Pinpoint the cell where the given text exists, returning its [x, y] midpoint coordinate. 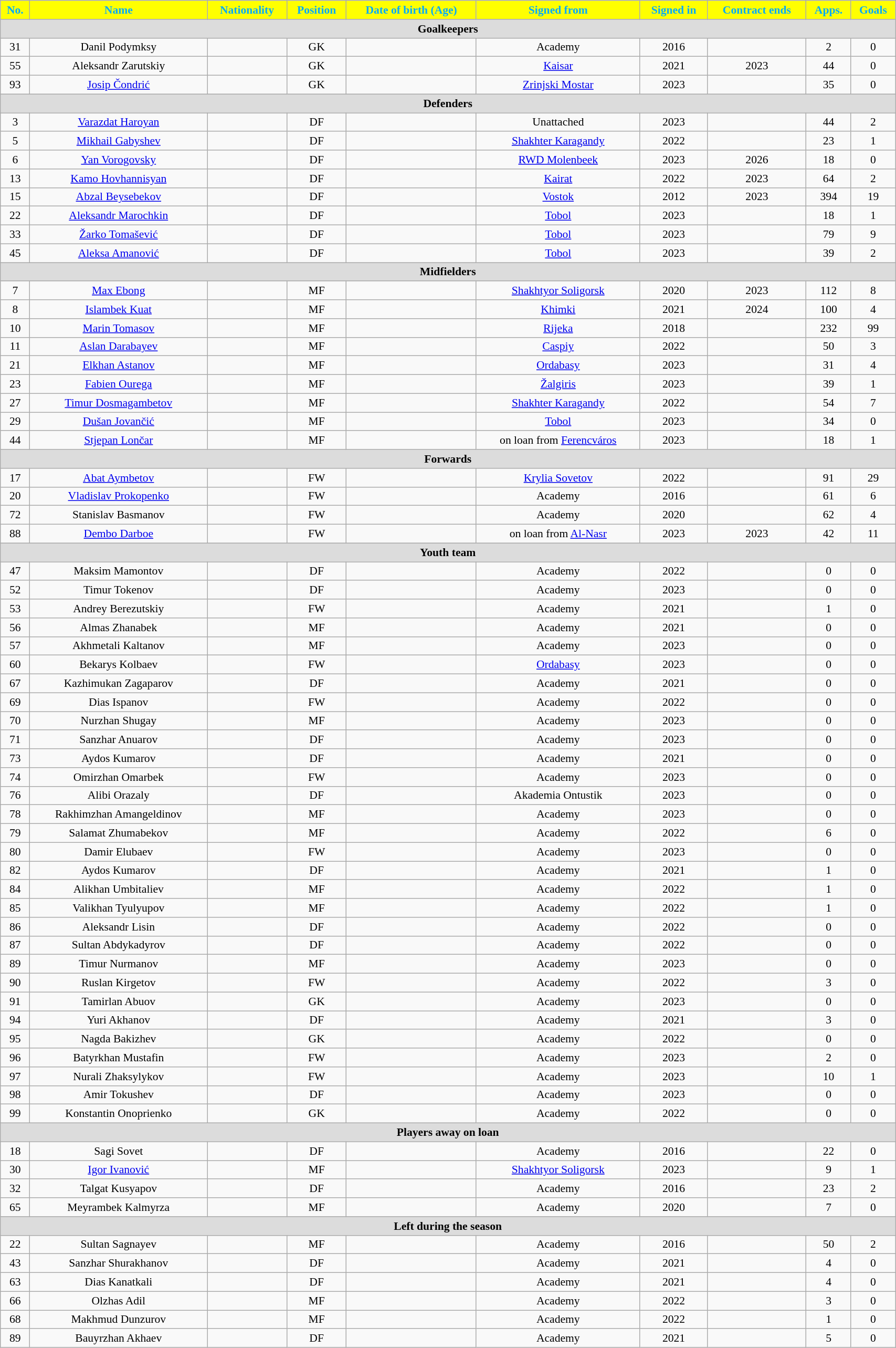
Aleksandr Lisin [119, 927]
on loan from Ferencváros [558, 441]
RWD Molenbeek [558, 160]
95 [15, 1039]
15 [15, 197]
82 [15, 871]
47 [15, 571]
61 [828, 496]
Akademia Ontustik [558, 796]
Ruslan Kirgetov [119, 983]
Position [317, 10]
Kairat [558, 179]
100 [828, 309]
84 [15, 890]
Sultan Abdykadyrov [119, 945]
Left during the season [448, 1226]
Bekarys Kolbaev [119, 665]
Sanzhar Shurakhanov [119, 1263]
No. [15, 10]
30 [15, 1170]
Kazhimukan Zagaparov [119, 684]
54 [828, 403]
Žalgiris [558, 384]
94 [15, 1020]
Tamirlan Abuov [119, 1001]
Aleksa Amanović [119, 253]
Vladislav Prokopenko [119, 496]
Dembo Darboe [119, 534]
Players away on loan [448, 1133]
93 [15, 85]
Khimki [558, 309]
20 [15, 496]
Žarko Tomašević [119, 235]
Aleksandr Marochkin [119, 216]
Batyrkhan Mustafin [119, 1058]
Andrey Berezutskiy [119, 609]
19 [873, 197]
Nationality [247, 10]
17 [15, 478]
Timur Dosmagambetov [119, 403]
27 [15, 403]
Yan Vorogovsky [119, 160]
66 [15, 1301]
53 [15, 609]
62 [828, 515]
Maksim Mamontov [119, 571]
80 [15, 852]
Islambek Kuat [119, 309]
55 [15, 66]
Yuri Akhanov [119, 1020]
Almas Zhanabek [119, 628]
Vostok [558, 197]
90 [15, 983]
Igor Ivanović [119, 1170]
on loan from Al-Nasr [558, 534]
85 [15, 908]
Kaisar [558, 66]
Stanislav Basmanov [119, 515]
Sultan Sagnayev [119, 1245]
Unattached [558, 122]
33 [15, 235]
Salamat Zhumabekov [119, 833]
Alikhan Umbitaliev [119, 890]
Dias Kanatkali [119, 1282]
Varazdat Haroyan [119, 122]
Nagda Bakizhev [119, 1039]
71 [15, 740]
45 [15, 253]
68 [15, 1320]
32 [15, 1189]
Youth team [448, 552]
Elkhan Astanov [119, 365]
52 [15, 590]
Timur Tokenov [119, 590]
Dias Ispanov [119, 702]
Date of birth (Age) [412, 10]
57 [15, 646]
2018 [674, 328]
Contract ends [757, 10]
Sagi Sovet [119, 1151]
Mikhail Gabyshev [119, 141]
70 [15, 721]
Nurzhan Shugay [119, 721]
78 [15, 814]
35 [828, 85]
Rakhimzhan Amangeldinov [119, 814]
2012 [674, 197]
Akhmetali Kaltanov [119, 646]
2024 [757, 309]
232 [828, 328]
Marin Tomasov [119, 328]
Sanzhar Anuarov [119, 740]
2026 [757, 160]
394 [828, 197]
42 [828, 534]
86 [15, 927]
Nurali Zhaksylykov [119, 1077]
Bauyrzhan Akhaev [119, 1339]
112 [828, 291]
Forwards [448, 459]
Aslan Darabayev [119, 347]
Zrinjski Mostar [558, 85]
Kamo Hovhannisyan [119, 179]
74 [15, 777]
72 [15, 515]
Dušan Jovančić [119, 422]
Defenders [448, 103]
Alibi Orazaly [119, 796]
Krylia Sovetov [558, 478]
Timur Nurmanov [119, 964]
Makhmud Dunzurov [119, 1320]
88 [15, 534]
13 [15, 179]
Signed in [674, 10]
Valikhan Tyulyupov [119, 908]
Aleksandr Zarutskiy [119, 66]
Signed from [558, 10]
76 [15, 796]
Midfielders [448, 272]
67 [15, 684]
Danil Podymksy [119, 47]
Rijeka [558, 328]
Abat Aymbetov [119, 478]
97 [15, 1077]
Caspiy [558, 347]
Stjepan Lončar [119, 441]
56 [15, 628]
Goalkeepers [448, 29]
Abzal Beysebekov [119, 197]
63 [15, 1282]
Talgat Kusyapov [119, 1189]
96 [15, 1058]
34 [828, 422]
Max Ebong [119, 291]
64 [828, 179]
43 [15, 1263]
Meyrambek Kalmyrza [119, 1207]
Olzhas Adil [119, 1301]
Fabien Ourega [119, 384]
87 [15, 945]
73 [15, 758]
69 [15, 702]
Apps. [828, 10]
65 [15, 1207]
Josip Čondrić [119, 85]
21 [15, 365]
Amir Tokushev [119, 1095]
Konstantin Onoprienko [119, 1114]
Omirzhan Omarbek [119, 777]
Goals [873, 10]
Damir Elubaev [119, 852]
98 [15, 1095]
Name [119, 10]
60 [15, 665]
